Detect which cell encompasses the target text, then output its [x, y] center coordinate. 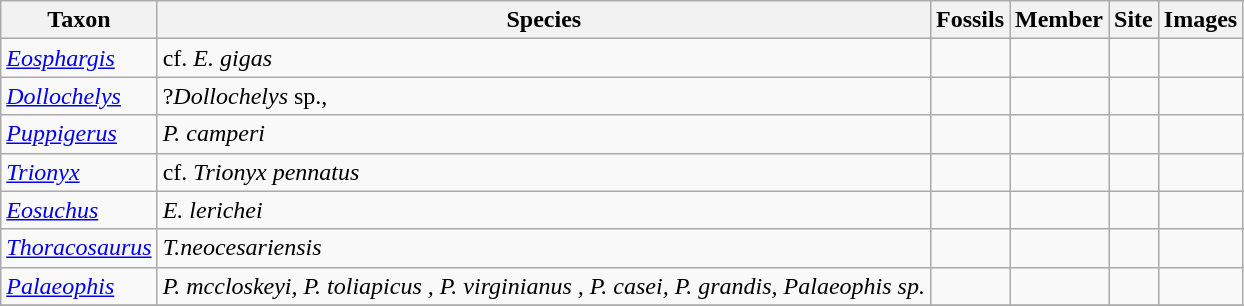
cf. Trionyx pennatus [544, 172]
Dollochelys [79, 96]
Eosphargis [79, 58]
T.neocesariensis [544, 248]
Thoracosaurus [79, 248]
Site [1134, 20]
?Dollochelys sp., [544, 96]
E. lerichei [544, 210]
P. mccloskeyi, P. toliapicus , P. virginianus , P. casei, P. grandis, Palaeophis sp. [544, 286]
Taxon [79, 20]
Fossils [970, 20]
P. camperi [544, 134]
cf. E. gigas [544, 58]
Member [1060, 20]
Eosuchus [79, 210]
Images [1200, 20]
Puppigerus [79, 134]
Palaeophis [79, 286]
Species [544, 20]
Trionyx [79, 172]
